Capture the cell that displays the provided text and extract its [x, y] central coordinate. 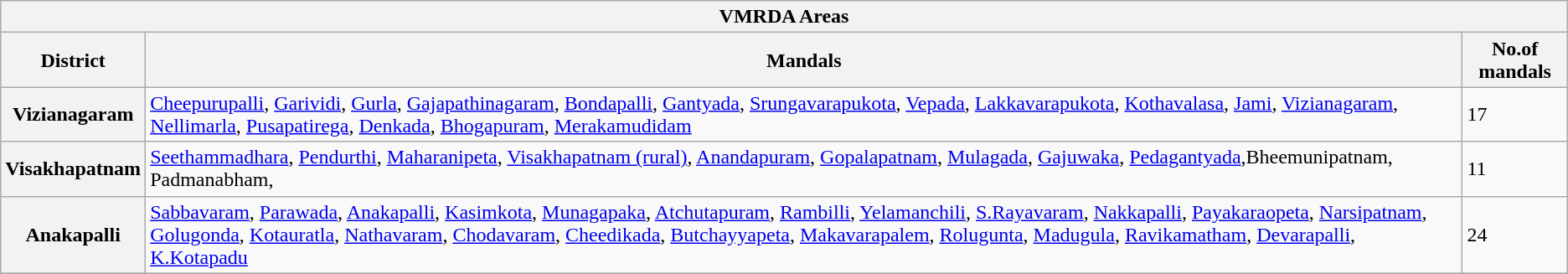
Mandals [804, 60]
11 [1514, 169]
VMRDA Areas [784, 17]
Visakhapatnam [74, 169]
Vizianagaram [74, 114]
17 [1514, 114]
No.of mandals [1514, 60]
Anakapalli [74, 235]
District [74, 60]
24 [1514, 235]
